Detect which cell encompasses the target text, then output its [X, Y] center coordinate. 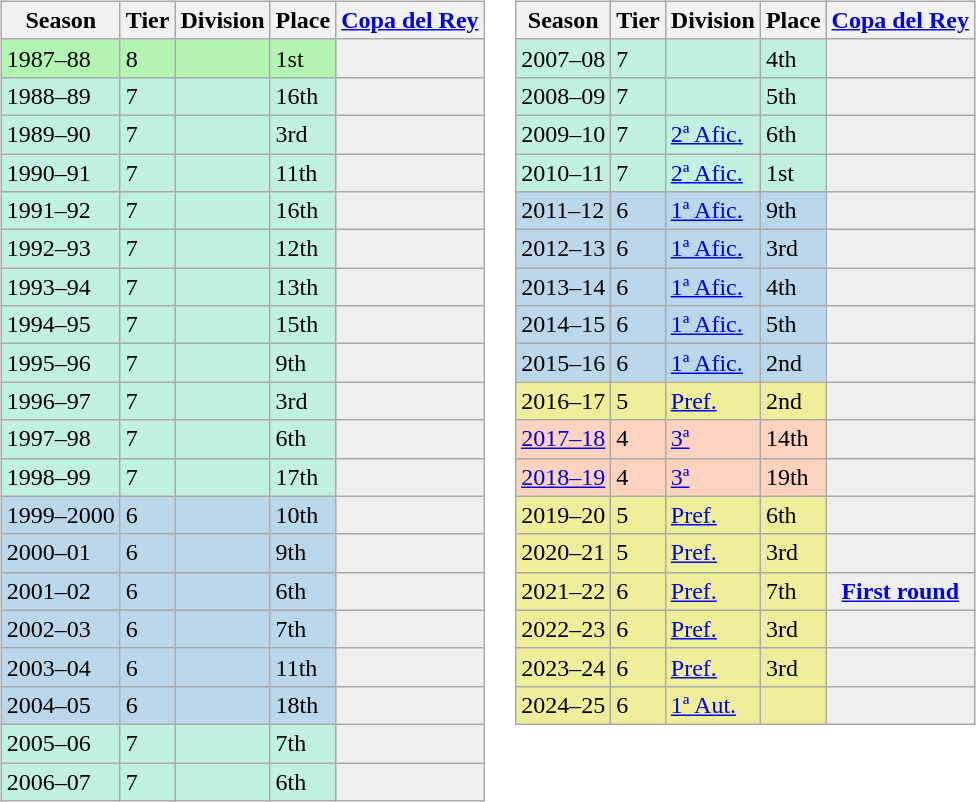
2021–22 [564, 591]
1988–89 [60, 96]
1996–97 [60, 401]
1987–88 [60, 58]
2003–04 [60, 667]
2014–15 [564, 325]
2017–18 [564, 439]
1991–92 [60, 211]
2007–08 [564, 58]
15th [303, 325]
2019–20 [564, 515]
1990–91 [60, 173]
2023–24 [564, 667]
1999–2000 [60, 515]
8 [148, 58]
13th [303, 287]
2004–05 [60, 705]
2011–12 [564, 211]
2022–23 [564, 629]
2016–17 [564, 401]
1998–99 [60, 477]
First round [900, 591]
2013–14 [564, 287]
1989–90 [60, 134]
1997–98 [60, 439]
1994–95 [60, 325]
1ª Aut. [712, 705]
2012–13 [564, 249]
1993–94 [60, 287]
18th [303, 705]
2006–07 [60, 781]
17th [303, 477]
10th [303, 515]
2009–10 [564, 134]
1992–93 [60, 249]
12th [303, 249]
2008–09 [564, 96]
14th [793, 439]
2020–21 [564, 553]
2024–25 [564, 705]
2005–06 [60, 743]
2018–19 [564, 477]
2002–03 [60, 629]
1995–96 [60, 363]
2001–02 [60, 591]
2000–01 [60, 553]
2015–16 [564, 363]
19th [793, 477]
2010–11 [564, 173]
